Capture the cell that displays the provided text and extract its [X, Y] central coordinate. 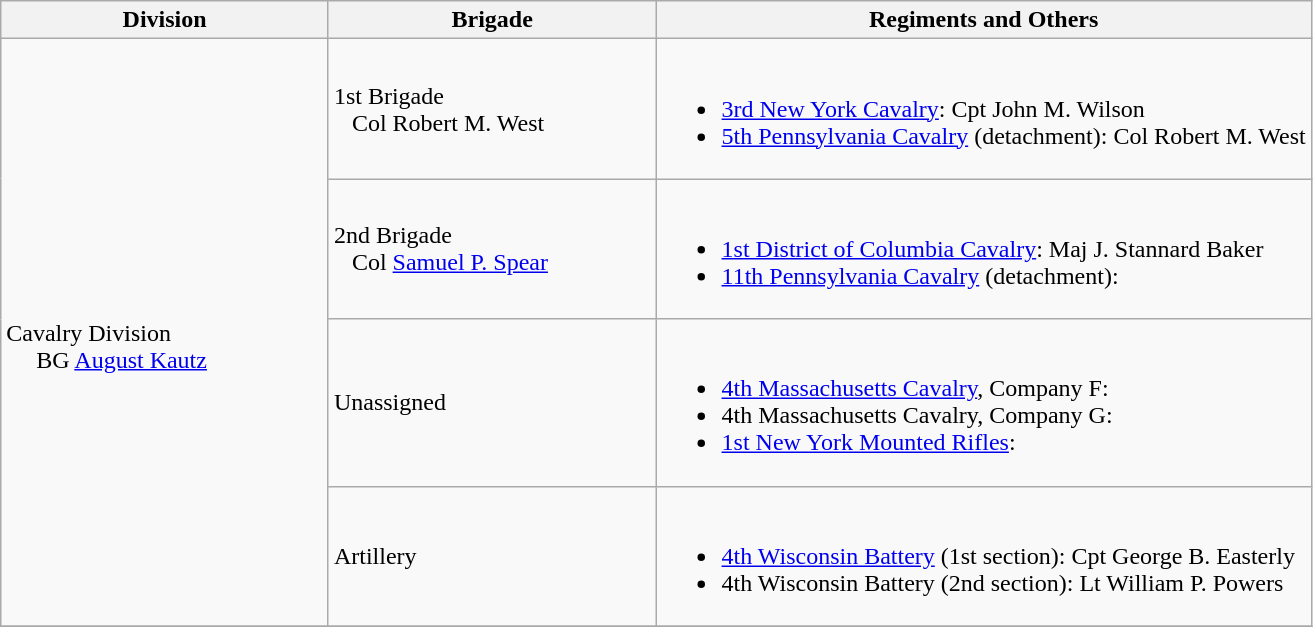
3rd New York Cavalry: Cpt John M. Wilson5th Pennsylvania Cavalry (detachment): Col Robert M. West [984, 109]
1st District of Columbia Cavalry: Maj J. Stannard Baker11th Pennsylvania Cavalry (detachment): [984, 249]
Artillery [492, 556]
4th Wisconsin Battery (1st section): Cpt George B. Easterly4th Wisconsin Battery (2nd section): Lt William P. Powers [984, 556]
1st Brigade Col Robert M. West [492, 109]
2nd Brigade Col Samuel P. Spear [492, 249]
Cavalry Division BG August Kautz [165, 332]
Division [165, 20]
Regiments and Others [984, 20]
Unassigned [492, 402]
4th Massachusetts Cavalry, Company F:4th Massachusetts Cavalry, Company G:1st New York Mounted Rifles: [984, 402]
Brigade [492, 20]
